Locate the cell with the specified text and output its [x, y] center coordinate. 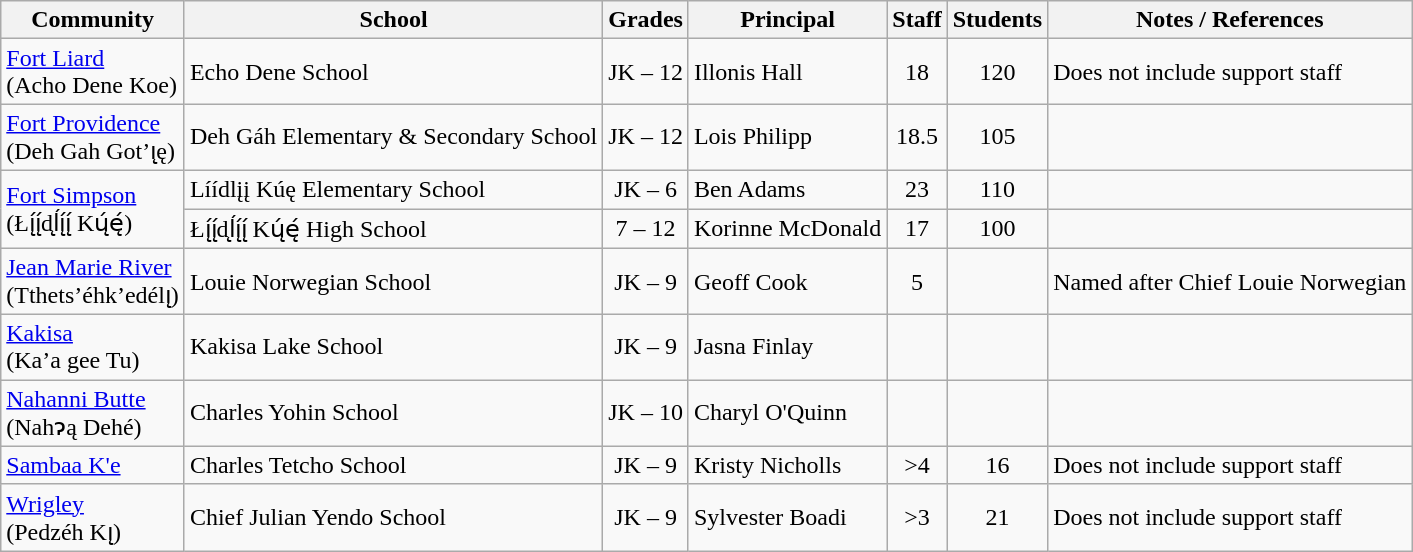
Charles Yohin School [393, 414]
16 [997, 465]
Kakisa(Ka’a gee Tu) [93, 348]
Jean Marie River(Tthets’éhk’edélı̨) [93, 282]
110 [997, 189]
Grades [646, 20]
Named after Chief Louie Norwegian [1230, 282]
>3 [917, 518]
21 [997, 518]
Nahanni Butte(Nahɂą Dehé) [93, 414]
Charles Tetcho School [393, 465]
5 [917, 282]
Łı̨́ı̨́dĺ̨ı̨́ı̨́ Kų́ę́ High School [393, 228]
Fort Providence(Deh Gah Got’ı̨ę) [93, 138]
Fort Liard(Acho Dene Koe) [93, 72]
Líídlįį Kúę Elementary School [393, 189]
Community [93, 20]
17 [917, 228]
18.5 [917, 138]
Sylvester Boadi [787, 518]
School [393, 20]
JK – 10 [646, 414]
Sambaa K'e [93, 465]
Lois Philipp [787, 138]
Charyl O'Quinn [787, 414]
Students [997, 20]
Kristy Nicholls [787, 465]
23 [917, 189]
Deh Gáh Elementary & Secondary School [393, 138]
Fort Simpson(Łı̨́ı̨́dĺ̨ı̨́ı̨́ Kų́ę́) [93, 209]
>4 [917, 465]
Louie Norwegian School [393, 282]
Echo Dene School [393, 72]
JK – 6 [646, 189]
7 – 12 [646, 228]
105 [997, 138]
100 [997, 228]
Chief Julian Yendo School [393, 518]
Illonis Hall [787, 72]
Kakisa Lake School [393, 348]
Geoff Cook [787, 282]
120 [997, 72]
18 [917, 72]
Notes / References [1230, 20]
Ben Adams [787, 189]
Wrigley(Pedzéh Kı̨) [93, 518]
Principal [787, 20]
Korinne McDonald [787, 228]
Jasna Finlay [787, 348]
Staff [917, 20]
